Output the (X, Y) coordinate of the center of the cell containing the given text.  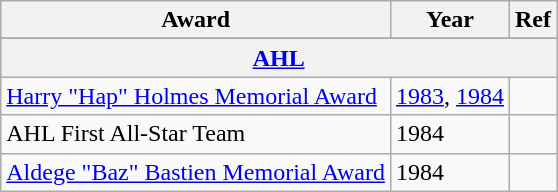
1983, 1984 (450, 96)
Aldege "Baz" Bastien Memorial Award (196, 172)
Ref (534, 20)
Year (450, 20)
Harry "Hap" Holmes Memorial Award (196, 96)
AHL (279, 58)
Award (196, 20)
AHL First All-Star Team (196, 134)
